Pinpoint the cell where the given text exists, returning its (x, y) midpoint coordinate. 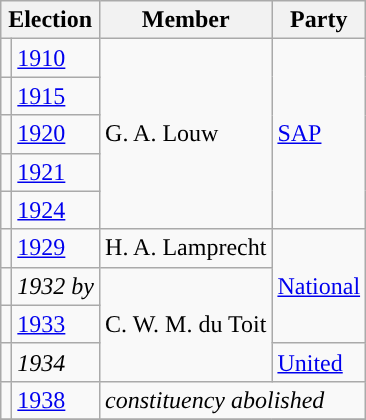
C. W. M. du Toit (186, 324)
1933 (56, 324)
1932 by (56, 286)
United (319, 362)
constituency abolished (233, 400)
H. A. Lamprecht (186, 248)
Member (186, 20)
SAP (319, 134)
1921 (56, 172)
1920 (56, 134)
Election (50, 20)
1929 (56, 248)
1924 (56, 210)
National (319, 286)
G. A. Louw (186, 134)
1910 (56, 58)
1938 (56, 400)
1915 (56, 96)
Party (319, 20)
1934 (56, 362)
